Search for the cell housing the specified text and yield its (X, Y) center coordinate. 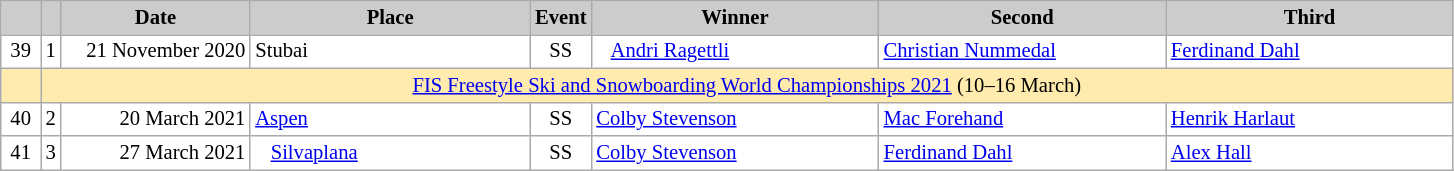
1 (50, 51)
Second (1022, 17)
21 November 2020 (156, 51)
Alex Hall (1310, 153)
40 (21, 119)
Event (560, 17)
Third (1310, 17)
27 March 2021 (156, 153)
Place (390, 17)
41 (21, 153)
20 March 2021 (156, 119)
Christian Nummedal (1022, 51)
Mac Forehand (1022, 119)
Winner (734, 17)
39 (21, 51)
2 (50, 119)
Henrik Harlaut (1310, 119)
Silvaplana (390, 153)
Date (156, 17)
FIS Freestyle Ski and Snowboarding World Championships 2021 (10–16 March) (746, 85)
Andri Ragettli (734, 51)
Stubai (390, 51)
Aspen (390, 119)
3 (50, 153)
